Capture the cell that displays the provided text and extract its (x, y) central coordinate. 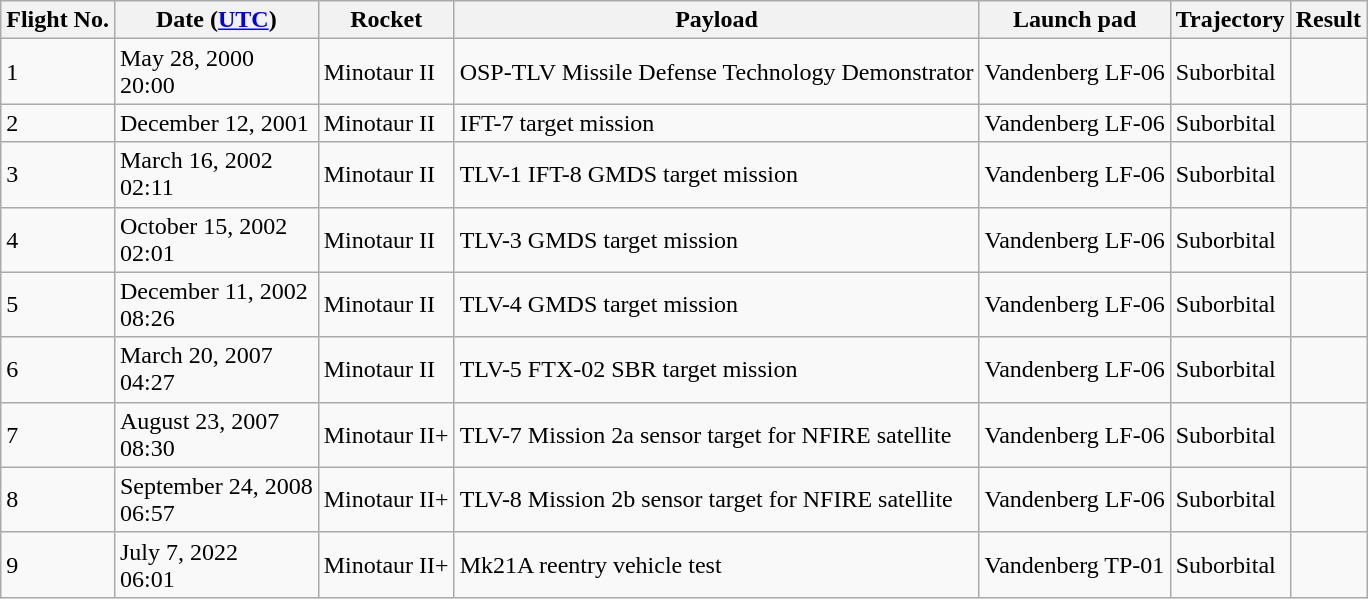
1 (58, 72)
September 24, 200806:57 (216, 500)
Mk21A reentry vehicle test (716, 564)
Payload (716, 20)
6 (58, 370)
5 (58, 304)
Vandenberg TP-01 (1074, 564)
Flight No. (58, 20)
Date (UTC) (216, 20)
December 12, 2001 (216, 123)
March 20, 200704:27 (216, 370)
2 (58, 123)
August 23, 200708:30 (216, 434)
9 (58, 564)
TLV-5 FTX-02 SBR target mission (716, 370)
4 (58, 240)
Trajectory (1230, 20)
July 7, 202206:01 (216, 564)
October 15, 200202:01 (216, 240)
3 (58, 174)
Launch pad (1074, 20)
TLV-7 Mission 2a sensor target for NFIRE satellite (716, 434)
Result (1328, 20)
TLV-3 GMDS target mission (716, 240)
May 28, 200020:00 (216, 72)
TLV-8 Mission 2b sensor target for NFIRE satellite (716, 500)
TLV-1 IFT-8 GMDS target mission (716, 174)
7 (58, 434)
IFT-7 target mission (716, 123)
December 11, 200208:26 (216, 304)
March 16, 200202:11 (216, 174)
OSP-TLV Missile Defense Technology Demonstrator (716, 72)
Rocket (386, 20)
TLV-4 GMDS target mission (716, 304)
8 (58, 500)
